For the text-containing cell, return its midpoint in (x, y) coordinate format. 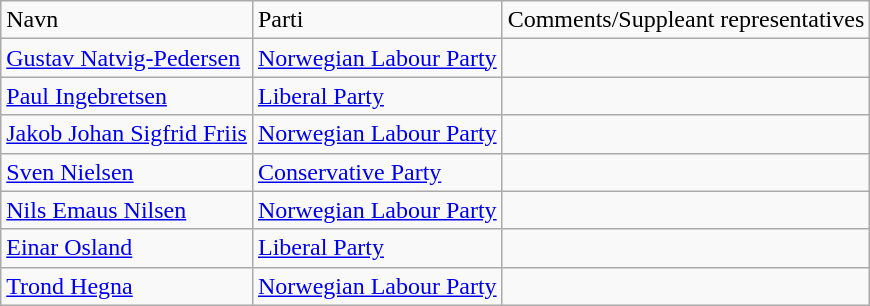
Gustav Natvig-Pedersen (127, 58)
Einar Osland (127, 248)
Comments/Suppleant representatives (686, 20)
Parti (377, 20)
Navn (127, 20)
Conservative Party (377, 172)
Sven Nielsen (127, 172)
Paul Ingebretsen (127, 96)
Nils Emaus Nilsen (127, 210)
Trond Hegna (127, 286)
Jakob Johan Sigfrid Friis (127, 134)
